Provide the [x, y] coordinate of the cell's center where the given text is located.  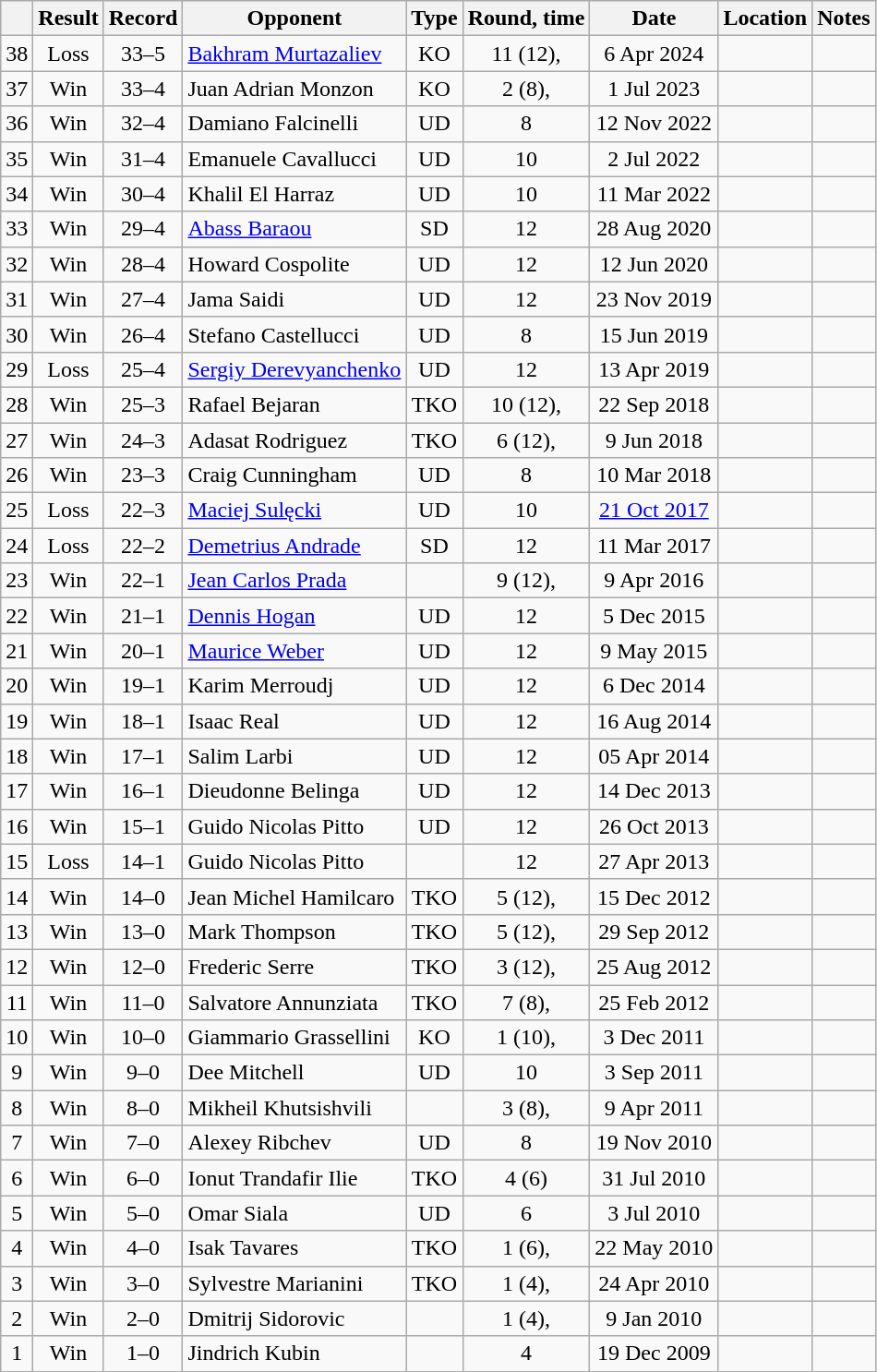
15 Jun 2019 [654, 334]
6 Dec 2014 [654, 686]
Rafael Bejaran [294, 404]
3 Jul 2010 [654, 1213]
3 Sep 2011 [654, 1073]
38 [17, 54]
27–4 [143, 299]
19 Dec 2009 [654, 1354]
32 [17, 264]
3 (12), [526, 967]
15 Dec 2012 [654, 897]
16–1 [143, 791]
9 Jun 2018 [654, 440]
25 [17, 511]
31 [17, 299]
9 Apr 2011 [654, 1108]
Maurice Weber [294, 651]
Result [68, 18]
26 [17, 475]
Opponent [294, 18]
9–0 [143, 1073]
7 [17, 1143]
28 Aug 2020 [654, 229]
5–0 [143, 1213]
26 Oct 2013 [654, 826]
Giammario Grassellini [294, 1038]
8–0 [143, 1108]
25 Aug 2012 [654, 967]
19–1 [143, 686]
33–4 [143, 89]
2–0 [143, 1318]
27 [17, 440]
23 [17, 581]
22–3 [143, 511]
14–0 [143, 897]
05 Apr 2014 [654, 756]
30–4 [143, 194]
25 Feb 2012 [654, 1002]
Stefano Castellucci [294, 334]
4 (6) [526, 1178]
24 Apr 2010 [654, 1283]
7 (8), [526, 1002]
Frederic Serre [294, 967]
20 [17, 686]
33 [17, 229]
Jindrich Kubin [294, 1354]
Adasat Rodriguez [294, 440]
20–1 [143, 651]
Alexey Ribchev [294, 1143]
3 (8), [526, 1108]
2 (8), [526, 89]
10 Mar 2018 [654, 475]
27 Apr 2013 [654, 861]
17 [17, 791]
Bakhram Murtazaliev [294, 54]
36 [17, 124]
37 [17, 89]
13 Apr 2019 [654, 369]
33–5 [143, 54]
22 [17, 616]
22–2 [143, 546]
24–3 [143, 440]
21 [17, 651]
9 Jan 2010 [654, 1318]
14–1 [143, 861]
Damiano Falcinelli [294, 124]
18–1 [143, 721]
6 Apr 2024 [654, 54]
14 Dec 2013 [654, 791]
Howard Cospolite [294, 264]
32–4 [143, 124]
Emanuele Cavallucci [294, 159]
17–1 [143, 756]
7–0 [143, 1143]
35 [17, 159]
Mikheil Khutsishvili [294, 1108]
Notes [844, 18]
29 [17, 369]
1 (6), [526, 1248]
24 [17, 546]
Dieudonne Belinga [294, 791]
Juan Adrian Monzon [294, 89]
13 [17, 932]
11 Mar 2017 [654, 546]
16 Aug 2014 [654, 721]
11 [17, 1002]
25–4 [143, 369]
22–1 [143, 581]
5 [17, 1213]
Jean Michel Hamilcaro [294, 897]
Karim Merroudj [294, 686]
12–0 [143, 967]
30 [17, 334]
19 Nov 2010 [654, 1143]
25–3 [143, 404]
22 Sep 2018 [654, 404]
23 Nov 2019 [654, 299]
28 [17, 404]
15–1 [143, 826]
Abass Baraou [294, 229]
29–4 [143, 229]
9 Apr 2016 [654, 581]
15 [17, 861]
Type [434, 18]
Dee Mitchell [294, 1073]
29 Sep 2012 [654, 932]
Omar Siala [294, 1213]
11 (12), [526, 54]
9 (12), [526, 581]
5 Dec 2015 [654, 616]
Dennis Hogan [294, 616]
12 Nov 2022 [654, 124]
19 [17, 721]
Demetrius Andrade [294, 546]
Date [654, 18]
Record [143, 18]
13–0 [143, 932]
Sylvestre Marianini [294, 1283]
Dmitrij Sidorovic [294, 1318]
14 [17, 897]
10–0 [143, 1038]
12 Jun 2020 [654, 264]
6–0 [143, 1178]
34 [17, 194]
Salvatore Annunziata [294, 1002]
Jean Carlos Prada [294, 581]
Jama Saidi [294, 299]
1 Jul 2023 [654, 89]
Mark Thompson [294, 932]
Location [765, 18]
26–4 [143, 334]
3–0 [143, 1283]
Salim Larbi [294, 756]
3 [17, 1283]
Isak Tavares [294, 1248]
Sergiy Derevyanchenko [294, 369]
1 (10), [526, 1038]
18 [17, 756]
2 Jul 2022 [654, 159]
2 [17, 1318]
Isaac Real [294, 721]
9 [17, 1073]
1–0 [143, 1354]
Round, time [526, 18]
21 Oct 2017 [654, 511]
9 May 2015 [654, 651]
4–0 [143, 1248]
16 [17, 826]
23–3 [143, 475]
Ionut Trandafir Ilie [294, 1178]
11–0 [143, 1002]
31–4 [143, 159]
10 (12), [526, 404]
Maciej Sulęcki [294, 511]
11 Mar 2022 [654, 194]
6 (12), [526, 440]
Khalil El Harraz [294, 194]
21–1 [143, 616]
31 Jul 2010 [654, 1178]
22 May 2010 [654, 1248]
3 Dec 2011 [654, 1038]
Craig Cunningham [294, 475]
28–4 [143, 264]
1 [17, 1354]
